Extract the (x, y) coordinate from the center of the cell holding the provided text.  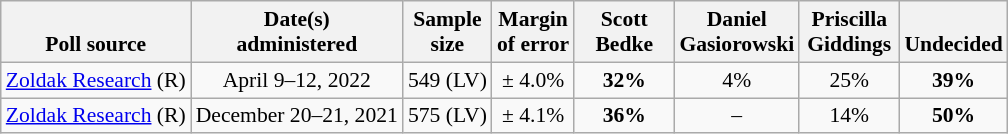
36% (624, 116)
Samplesize (448, 32)
Marginof error (533, 32)
Undecided (953, 32)
32% (624, 80)
DanielGasiorowski (736, 32)
25% (849, 80)
549 (LV) (448, 80)
± 4.1% (533, 116)
39% (953, 80)
December 20–21, 2021 (297, 116)
Poll source (96, 32)
4% (736, 80)
Date(s)administered (297, 32)
14% (849, 116)
PriscillaGiddings (849, 32)
ScottBedke (624, 32)
± 4.0% (533, 80)
April 9–12, 2022 (297, 80)
575 (LV) (448, 116)
– (736, 116)
50% (953, 116)
